Identify which cell holds the provided text, then report its (x, y) central coordinate. 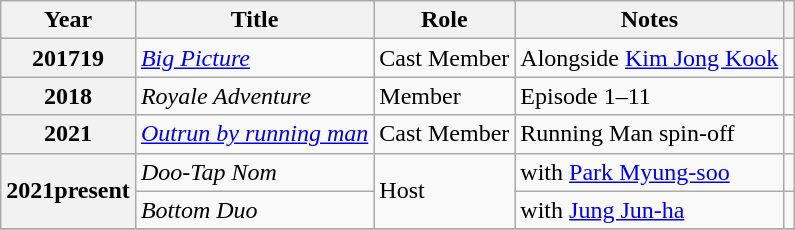
with Park Myung-soo (650, 172)
2021present (68, 191)
Doo-Tap Nom (254, 172)
Title (254, 20)
Outrun by running man (254, 134)
Alongside Kim Jong Kook (650, 58)
Member (444, 96)
with Jung Jun-ha (650, 210)
201719 (68, 58)
Episode 1–11 (650, 96)
Host (444, 191)
Royale Adventure (254, 96)
Running Man spin-off (650, 134)
Year (68, 20)
Role (444, 20)
2021 (68, 134)
Bottom Duo (254, 210)
2018 (68, 96)
Big Picture (254, 58)
Notes (650, 20)
